Pinpoint the cell where the given text exists, returning its [X, Y] midpoint coordinate. 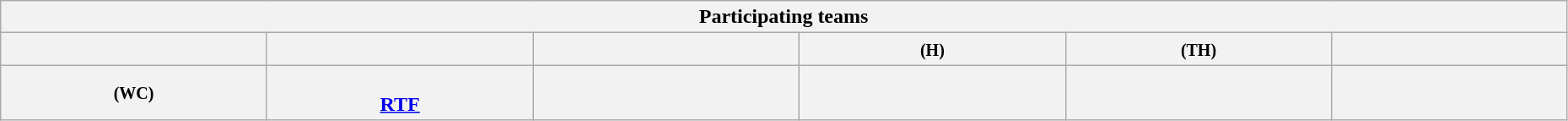
(H) [933, 49]
(TH) [1199, 49]
RTF [400, 93]
(WC) [134, 93]
Participating teams [784, 17]
